From the cell containing the given text, extract its center point as (X, Y) coordinate. 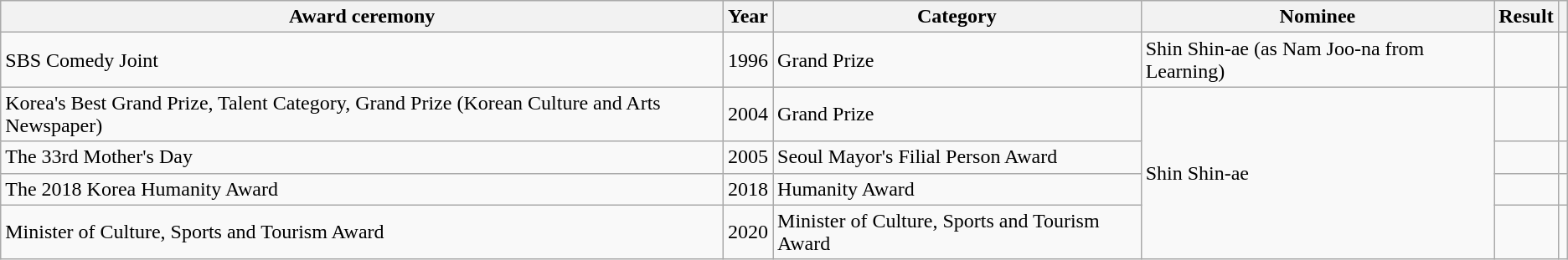
Year (747, 17)
Shin Shin-ae (as Nam Joo-na from Learning) (1318, 60)
Award ceremony (362, 17)
1996 (747, 60)
The 2018 Korea Humanity Award (362, 189)
2018 (747, 189)
Korea's Best Grand Prize, Talent Category, Grand Prize (Korean Culture and Arts Newspaper) (362, 114)
Category (957, 17)
Shin Shin-ae (1318, 173)
SBS Comedy Joint (362, 60)
2005 (747, 157)
Result (1526, 17)
2020 (747, 232)
Seoul Mayor's Filial Person Award (957, 157)
Humanity Award (957, 189)
2004 (747, 114)
The 33rd Mother's Day (362, 157)
Nominee (1318, 17)
